Output the [x, y] coordinate of the center of the cell containing the given text.  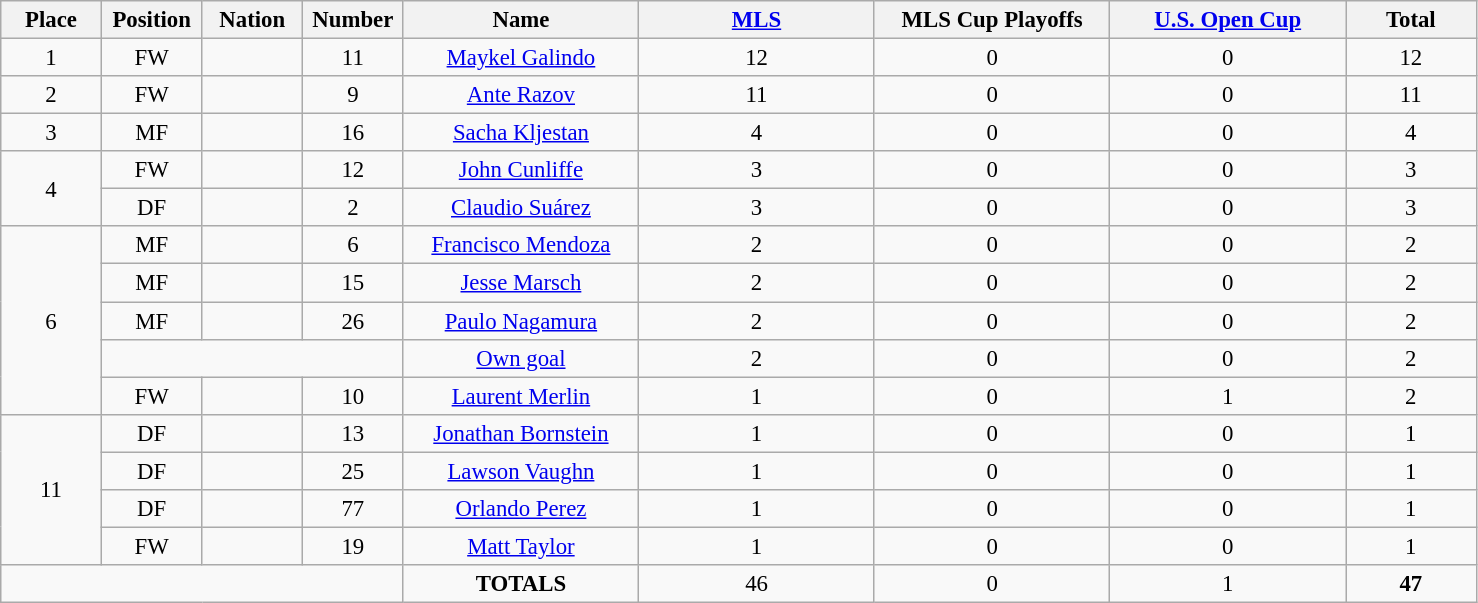
Orlando Perez [521, 509]
Sacha Kljestan [521, 133]
Own goal [521, 358]
Paulo Nagamura [521, 321]
26 [354, 321]
Maykel Galindo [521, 58]
Jonathan Bornstein [521, 433]
Number [354, 20]
U.S. Open Cup [1228, 20]
Nation [252, 20]
Position [152, 20]
Name [521, 20]
Laurent Merlin [521, 396]
MLS Cup Playoffs [992, 20]
25 [354, 471]
Place [52, 20]
Francisco Mendoza [521, 245]
19 [354, 546]
16 [354, 133]
Ante Razov [521, 95]
10 [354, 396]
John Cunliffe [521, 170]
15 [354, 283]
TOTALS [521, 584]
47 [1412, 584]
9 [354, 95]
MLS [757, 20]
Total [1412, 20]
Claudio Suárez [521, 208]
46 [757, 584]
Matt Taylor [521, 546]
77 [354, 509]
Lawson Vaughn [521, 471]
Jesse Marsch [521, 283]
13 [354, 433]
